Locate the cell with the specified text and output its [x, y] center coordinate. 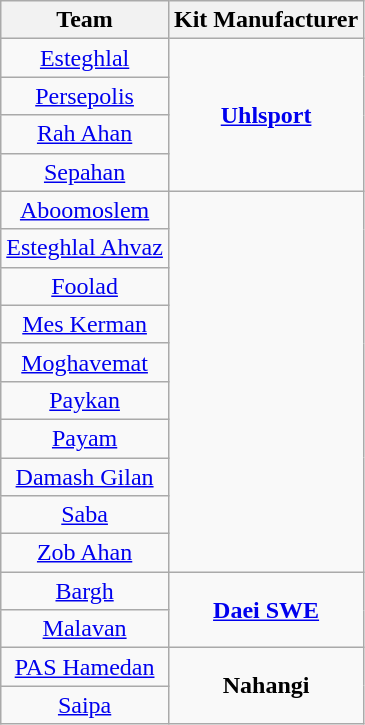
Damash Gilan [85, 477]
Nahangi [266, 686]
Malavan [85, 629]
PAS Hamedan [85, 667]
Rah Ahan [85, 134]
Esteghlal Ahvaz [85, 248]
Saba [85, 515]
Uhlsport [266, 115]
Moghavemat [85, 362]
Saipa [85, 705]
Payam [85, 438]
Esteghlal [85, 58]
Daei SWE [266, 610]
Paykan [85, 400]
Team [85, 20]
Aboomoslem [85, 210]
Persepolis [85, 96]
Bargh [85, 591]
Foolad [85, 286]
Zob Ahan [85, 553]
Mes Kerman [85, 324]
Kit Manufacturer [266, 20]
Sepahan [85, 172]
